Search for the cell housing the specified text and yield its [X, Y] center coordinate. 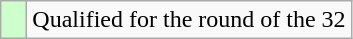
Qualified for the round of the 32 [189, 20]
